Locate the cell with the specified text and output its (x, y) center coordinate. 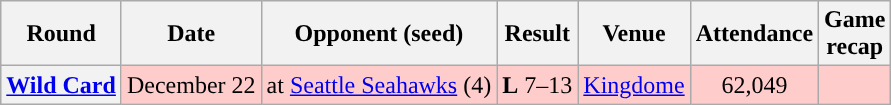
Date (191, 34)
Result (538, 34)
62,049 (754, 85)
Gamerecap (855, 34)
Kingdome (634, 85)
December 22 (191, 85)
Round (62, 34)
L 7–13 (538, 85)
Venue (634, 34)
Wild Card (62, 85)
Attendance (754, 34)
Opponent (seed) (379, 34)
at Seattle Seahawks (4) (379, 85)
